Extract the [X, Y] coordinate from the center of the cell holding the provided text.  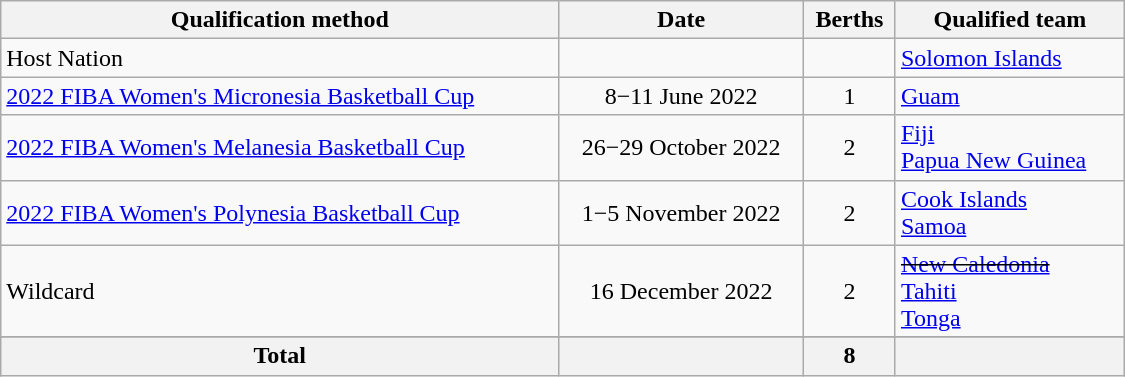
Solomon Islands [1010, 58]
Total [280, 356]
Qualification method [280, 20]
2022 FIBA Women's Micronesia Basketball Cup [280, 96]
Date [682, 20]
8 [849, 356]
Fiji Papua New Guinea [1010, 148]
26−29 October 2022 [682, 148]
Qualified team [1010, 20]
16 December 2022 [682, 291]
2022 FIBA Women's Polynesia Basketball Cup [280, 212]
Cook Islands Samoa [1010, 212]
Guam [1010, 96]
1 [849, 96]
Host Nation [280, 58]
2022 FIBA Women's Melanesia Basketball Cup [280, 148]
Wildcard [280, 291]
8−11 June 2022 [682, 96]
Berths [849, 20]
New Caledonia Tahiti Tonga [1010, 291]
1−5 November 2022 [682, 212]
